Capture the cell that displays the provided text and extract its [X, Y] central coordinate. 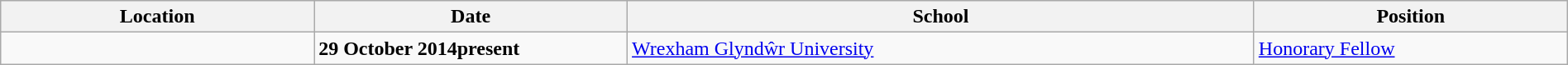
Position [1411, 17]
Wrexham Glyndŵr University [941, 48]
Honorary Fellow [1411, 48]
Date [471, 17]
29 October 2014present [471, 48]
School [941, 17]
Location [157, 17]
